Search for the cell housing the specified text and yield its [x, y] center coordinate. 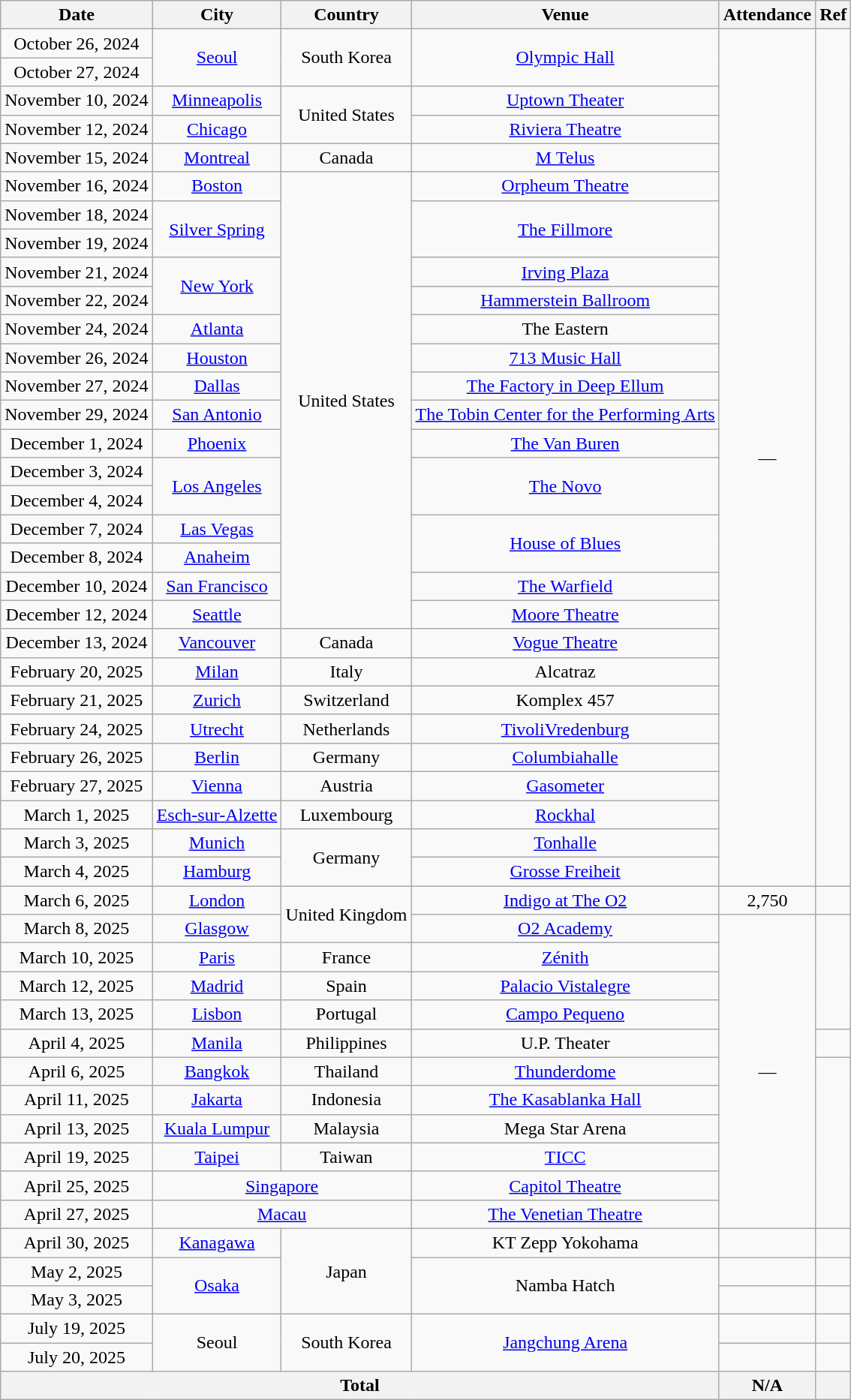
July 19, 2025 [77, 1329]
Esch-sur-Alzette [217, 814]
November 16, 2024 [77, 186]
December 7, 2024 [77, 529]
Thailand [347, 1071]
Glasgow [217, 929]
Las Vegas [217, 529]
The Factory in Deep Ellum [565, 386]
Philippines [347, 1043]
November 26, 2024 [77, 358]
November 22, 2024 [77, 300]
Zurich [217, 700]
April 6, 2025 [77, 1071]
December 13, 2024 [77, 643]
N/A [767, 1386]
December 4, 2024 [77, 500]
United Kingdom [347, 915]
The Warfield [565, 586]
Ref [833, 15]
The Fillmore [565, 229]
March 12, 2025 [77, 986]
Vienna [217, 786]
Attendance [767, 15]
February 26, 2025 [77, 757]
Paris [217, 957]
Irving Plaza [565, 272]
Luxembourg [347, 814]
The Novo [565, 486]
Kuala Lumpur [217, 1128]
Japan [347, 1271]
Italy [347, 671]
March 6, 2025 [77, 900]
Komplex 457 [565, 700]
February 24, 2025 [77, 729]
Atlanta [217, 329]
Los Angeles [217, 486]
Zénith [565, 957]
November 24, 2024 [77, 329]
San Francisco [217, 586]
November 18, 2024 [77, 215]
March 10, 2025 [77, 957]
Columbiahalle [565, 757]
M Telus [565, 158]
April 13, 2025 [77, 1128]
Country [347, 15]
TivoliVredenburg [565, 729]
Spain [347, 986]
Montreal [217, 158]
March 3, 2025 [77, 843]
Milan [217, 671]
Dallas [217, 386]
April 19, 2025 [77, 1157]
March 13, 2025 [77, 1014]
The Kasablanka Hall [565, 1100]
February 27, 2025 [77, 786]
April 25, 2025 [77, 1185]
November 15, 2024 [77, 158]
Namba Hatch [565, 1286]
Minneapolis [217, 101]
U.P. Theater [565, 1043]
Gasometer [565, 786]
November 27, 2024 [77, 386]
February 21, 2025 [77, 700]
Berlin [217, 757]
Seattle [217, 614]
City [217, 15]
Anaheim [217, 557]
Munich [217, 843]
Indonesia [347, 1100]
Mega Star Arena [565, 1128]
Kanagawa [217, 1242]
Hammerstein Ballroom [565, 300]
Palacio Vistalegre [565, 986]
April 27, 2025 [77, 1214]
The Venetian Theatre [565, 1214]
October 27, 2024 [77, 72]
Indigo at The O2 [565, 900]
December 8, 2024 [77, 557]
May 3, 2025 [77, 1300]
Venue [565, 15]
Houston [217, 358]
The Tobin Center for the Performing Arts [565, 415]
Osaka [217, 1286]
Jakarta [217, 1100]
March 1, 2025 [77, 814]
Campo Pequeno [565, 1014]
2,750 [767, 900]
December 10, 2024 [77, 586]
O2 Academy [565, 929]
London [217, 900]
March 8, 2025 [77, 929]
Lisbon [217, 1014]
April 30, 2025 [77, 1242]
Tonhalle [565, 843]
Austria [347, 786]
April 11, 2025 [77, 1100]
Singapore [282, 1185]
Taiwan [347, 1157]
October 26, 2024 [77, 44]
Taipei [217, 1157]
713 Music Hall [565, 358]
Chicago [217, 129]
House of Blues [565, 543]
Rockhal [565, 814]
Manila [217, 1043]
December 3, 2024 [77, 472]
November 21, 2024 [77, 272]
April 4, 2025 [77, 1043]
Uptown Theater [565, 101]
Utrecht [217, 729]
Bangkok [217, 1071]
July 20, 2025 [77, 1357]
Portugal [347, 1014]
KT Zepp Yokohama [565, 1242]
New York [217, 286]
February 20, 2025 [77, 671]
Total [360, 1386]
San Antonio [217, 415]
Vancouver [217, 643]
Capitol Theatre [565, 1185]
Madrid [217, 986]
November 12, 2024 [77, 129]
December 1, 2024 [77, 443]
Macau [282, 1214]
November 29, 2024 [77, 415]
Thunderdome [565, 1071]
Switzerland [347, 700]
Alcatraz [565, 671]
Phoenix [217, 443]
May 2, 2025 [77, 1272]
December 12, 2024 [77, 614]
November 19, 2024 [77, 243]
Malaysia [347, 1128]
March 4, 2025 [77, 872]
The Eastern [565, 329]
Moore Theatre [565, 614]
Grosse Freiheit [565, 872]
Jangchung Arena [565, 1343]
The Van Buren [565, 443]
Olympic Hall [565, 58]
Vogue Theatre [565, 643]
Netherlands [347, 729]
Riviera Theatre [565, 129]
Date [77, 15]
France [347, 957]
Boston [217, 186]
November 10, 2024 [77, 101]
Hamburg [217, 872]
TICC [565, 1157]
Silver Spring [217, 229]
Orpheum Theatre [565, 186]
